Provide the (x, y) coordinate of the cell's center where the given text is located.  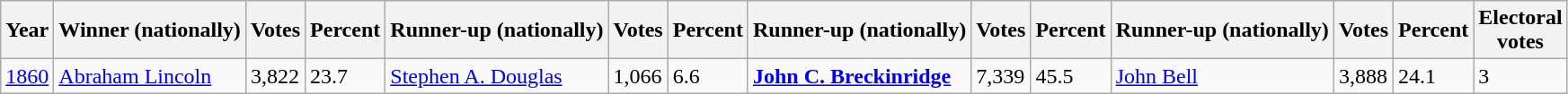
6.6 (708, 76)
Winner (nationally) (150, 30)
3 (1520, 76)
Electoralvotes (1520, 30)
1860 (27, 76)
1,066 (638, 76)
45.5 (1071, 76)
Stephen A. Douglas (497, 76)
24.1 (1434, 76)
3,888 (1363, 76)
John C. Breckinridge (859, 76)
3,822 (275, 76)
John Bell (1222, 76)
Abraham Lincoln (150, 76)
23.7 (345, 76)
Year (27, 30)
7,339 (1001, 76)
